Search for the cell housing the specified text and yield its (x, y) center coordinate. 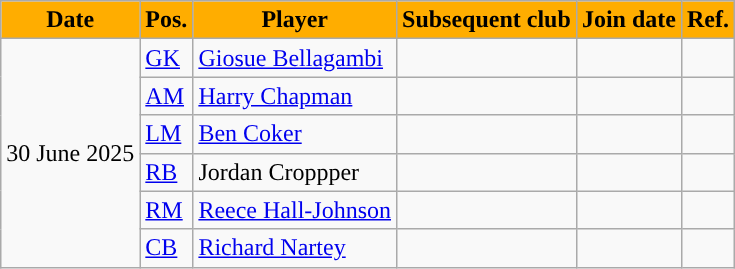
Reece Hall-Johnson (295, 210)
Date (70, 20)
Player (295, 20)
Subsequent club (487, 20)
Join date (628, 20)
Giosue Bellagambi (295, 58)
GK (166, 58)
CB (166, 248)
Harry Chapman (295, 96)
Ben Coker (295, 134)
RB (166, 172)
AM (166, 96)
LM (166, 134)
RM (166, 210)
30 June 2025 (70, 153)
Pos. (166, 20)
Jordan Croppper (295, 172)
Ref. (708, 20)
Richard Nartey (295, 248)
